Return the (X, Y) coordinate for the center point of the cell that contains the specified text.  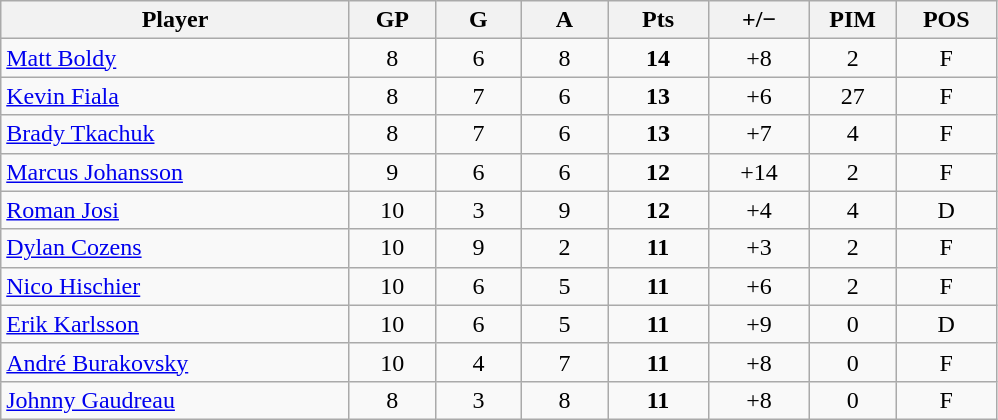
Matt Boldy (176, 58)
G (478, 20)
Brady Tkachuk (176, 134)
27 (853, 96)
A (564, 20)
Pts (658, 20)
14 (658, 58)
+7 (760, 134)
+4 (760, 210)
PIM (853, 20)
André Burakovsky (176, 362)
Johnny Gaudreau (176, 400)
Kevin Fiala (176, 96)
Nico Hischier (176, 286)
+3 (760, 248)
Dylan Cozens (176, 248)
+14 (760, 172)
Marcus Johansson (176, 172)
Player (176, 20)
Erik Karlsson (176, 324)
+9 (760, 324)
+/− (760, 20)
GP (392, 20)
Roman Josi (176, 210)
POS (946, 20)
